Capture the cell that displays the provided text and extract its (x, y) central coordinate. 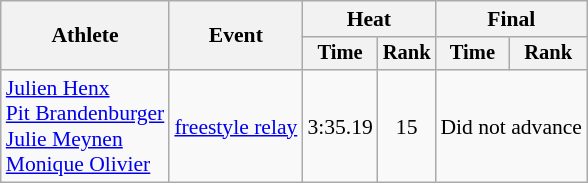
15 (407, 126)
Athlete (86, 36)
Event (236, 36)
freestyle relay (236, 126)
Final (511, 19)
Did not advance (511, 126)
3:35.19 (340, 126)
Heat (368, 19)
Julien HenxPit BrandenburgerJulie MeynenMonique Olivier (86, 126)
